Return the (x, y) coordinate for the center point of the cell that contains the specified text.  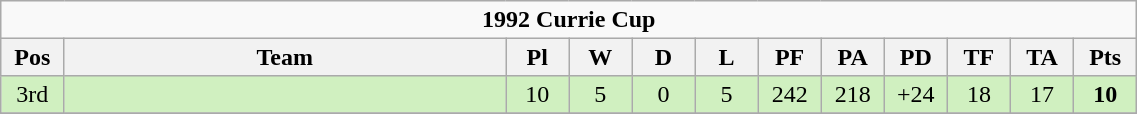
Team (285, 56)
TF (978, 56)
+24 (916, 94)
TA (1042, 56)
Pl (538, 56)
Pos (32, 56)
3rd (32, 94)
PF (790, 56)
D (664, 56)
0 (664, 94)
17 (1042, 94)
W (600, 56)
PA (852, 56)
L (726, 56)
Pts (1106, 56)
218 (852, 94)
242 (790, 94)
18 (978, 94)
1992 Currie Cup (569, 20)
PD (916, 56)
